Extract the [X, Y] coordinate from the center of the cell holding the provided text.  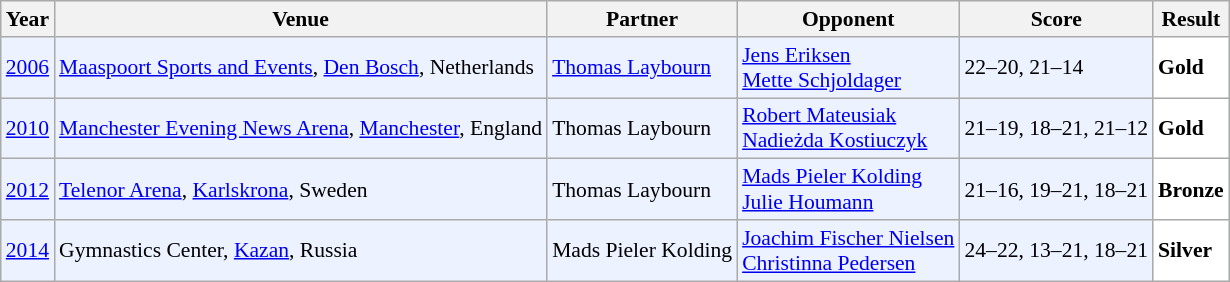
24–22, 13–21, 18–21 [1056, 250]
2006 [28, 68]
Opponent [848, 19]
21–19, 18–21, 21–12 [1056, 128]
Partner [642, 19]
Manchester Evening News Arena, Manchester, England [300, 128]
22–20, 21–14 [1056, 68]
Mads Pieler Kolding [642, 250]
2010 [28, 128]
Result [1191, 19]
Jens Eriksen Mette Schjoldager [848, 68]
Mads Pieler Kolding Julie Houmann [848, 190]
Bronze [1191, 190]
21–16, 19–21, 18–21 [1056, 190]
Robert Mateusiak Nadieżda Kostiuczyk [848, 128]
Joachim Fischer Nielsen Christinna Pedersen [848, 250]
Maaspoort Sports and Events, Den Bosch, Netherlands [300, 68]
Venue [300, 19]
Score [1056, 19]
Silver [1191, 250]
2014 [28, 250]
2012 [28, 190]
Gymnastics Center, Kazan, Russia [300, 250]
Year [28, 19]
Telenor Arena, Karlskrona, Sweden [300, 190]
